Return [x, y] of the center of cell containing provided text 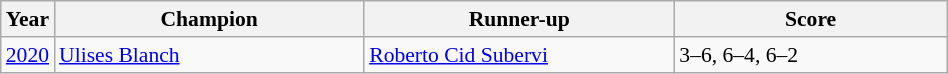
Score [810, 19]
Year [28, 19]
Champion [209, 19]
Ulises Blanch [209, 55]
2020 [28, 55]
Roberto Cid Subervi [519, 55]
3–6, 6–4, 6–2 [810, 55]
Runner-up [519, 19]
